Detect which cell encompasses the target text, then output its [x, y] center coordinate. 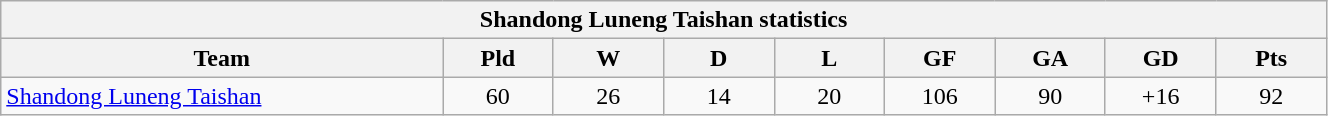
20 [829, 96]
L [829, 58]
Shandong Luneng Taishan statistics [664, 20]
W [608, 58]
GA [1050, 58]
D [719, 58]
GD [1160, 58]
Pld [498, 58]
106 [939, 96]
60 [498, 96]
26 [608, 96]
90 [1050, 96]
Shandong Luneng Taishan [222, 96]
14 [719, 96]
+16 [1160, 96]
GF [939, 58]
Team [222, 58]
Pts [1272, 58]
92 [1272, 96]
